Locate the cell with the specified text and output its [x, y] center coordinate. 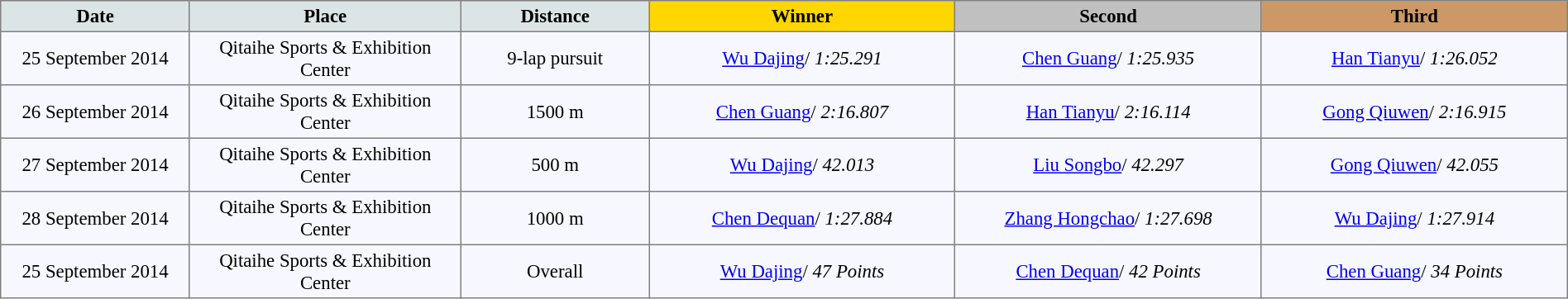
Wu Dajing/ 42.013 [802, 164]
1000 m [555, 218]
Han Tianyu/ 1:26.052 [1414, 58]
Distance [555, 17]
Place [325, 17]
Chen Guang/ 1:25.935 [1108, 58]
Gong Qiuwen/ 42.055 [1414, 164]
28 September 2014 [96, 218]
Third [1414, 17]
Wu Dajing/ 1:27.914 [1414, 218]
1500 m [555, 112]
Date [96, 17]
27 September 2014 [96, 164]
Gong Qiuwen/ 2:16.915 [1414, 112]
Winner [802, 17]
Han Tianyu/ 2:16.114 [1108, 112]
Chen Dequan/ 1:27.884 [802, 218]
Chen Guang/ 2:16.807 [802, 112]
Chen Guang/ 34 Points [1414, 271]
26 September 2014 [96, 112]
Chen Dequan/ 42 Points [1108, 271]
Zhang Hongchao/ 1:27.698 [1108, 218]
Wu Dajing/ 1:25.291 [802, 58]
Wu Dajing/ 47 Points [802, 271]
500 m [555, 164]
Second [1108, 17]
9-lap pursuit [555, 58]
Overall [555, 271]
Liu Songbo/ 42.297 [1108, 164]
